Identify which cell holds the provided text, then report its [x, y] central coordinate. 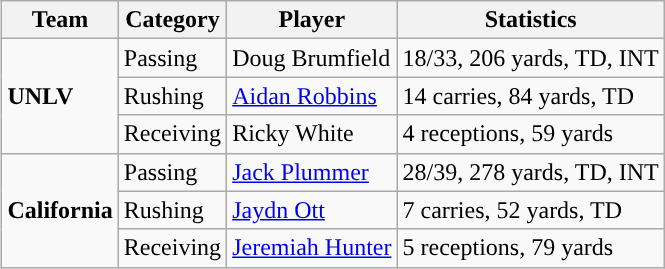
7 carries, 52 yards, TD [530, 210]
Category [172, 20]
Team [60, 20]
Aidan Robbins [312, 96]
5 receptions, 79 yards [530, 248]
California [60, 210]
UNLV [60, 96]
Ricky White [312, 134]
18/33, 206 yards, TD, INT [530, 58]
4 receptions, 59 yards [530, 134]
Jack Plummer [312, 172]
Doug Brumfield [312, 58]
Statistics [530, 20]
Jeremiah Hunter [312, 248]
Player [312, 20]
Jaydn Ott [312, 210]
28/39, 278 yards, TD, INT [530, 172]
14 carries, 84 yards, TD [530, 96]
